Provide the (X, Y) coordinate of the cell's center where the given text is located.  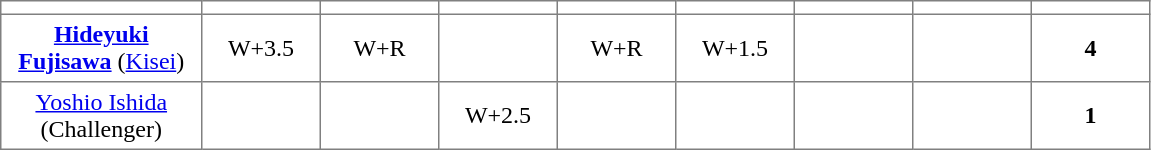
1 (1090, 116)
W+1.5 (735, 48)
Hideyuki Fujisawa (Kisei) (102, 48)
W+3.5 (261, 48)
W+2.5 (498, 116)
Yoshio Ishida (Challenger) (102, 116)
4 (1090, 48)
